Detect which cell encompasses the target text, then output its (x, y) center coordinate. 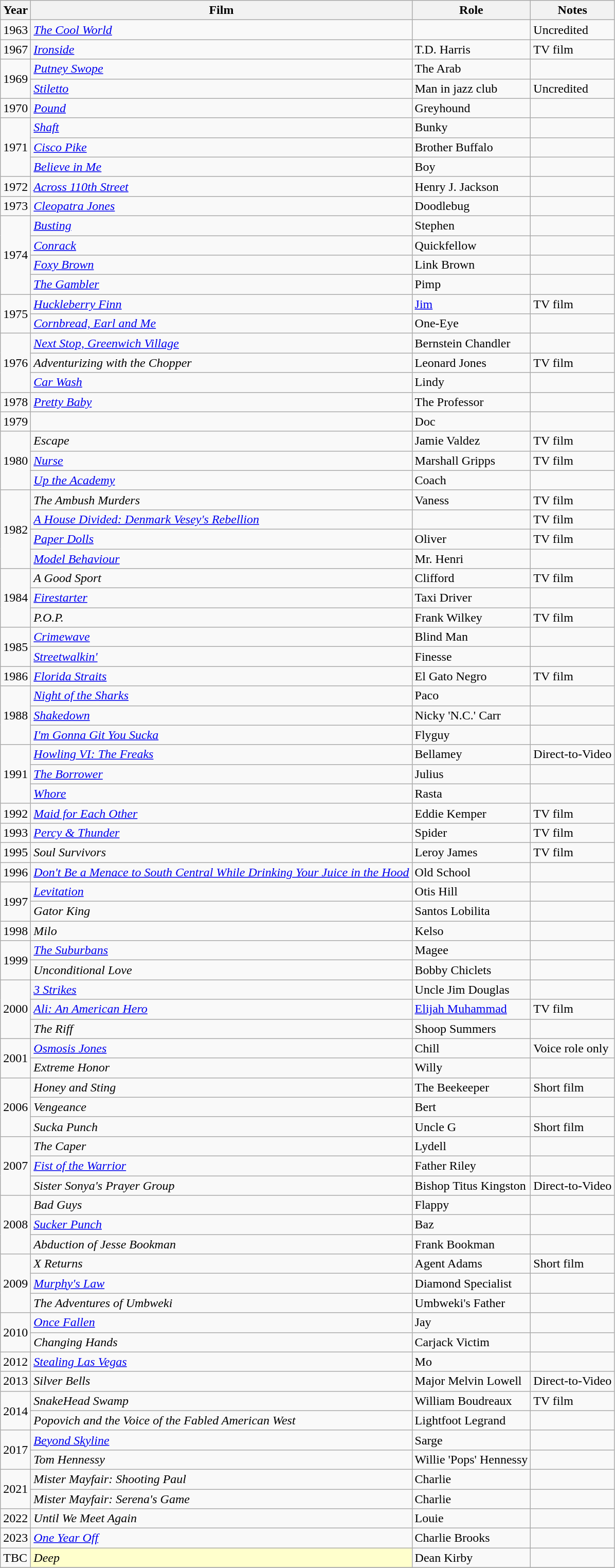
Jim (471, 304)
2010 (15, 1332)
Notes (573, 10)
Old School (471, 872)
1967 (15, 49)
Major Melvin Lowell (471, 1381)
Cornbread, Earl and Me (221, 324)
Pretty Baby (221, 402)
Sucka Punch (221, 1126)
Doodlebug (471, 206)
Stiletto (221, 89)
2017 (15, 1450)
Bobby Chiclets (471, 970)
Voice role only (573, 1048)
Shoop Summers (471, 1029)
1986 (15, 676)
Kelso (471, 931)
3 Strikes (221, 990)
Umbweki's Father (471, 1303)
Lightfoot Legrand (471, 1420)
1999 (15, 960)
Vengeance (221, 1107)
Henry J. Jackson (471, 186)
P.O.P. (221, 618)
Bert (471, 1107)
1995 (15, 852)
Bellamey (471, 754)
Uncle G (471, 1126)
The Ambush Murders (221, 500)
2021 (15, 1489)
Conrack (221, 245)
Crimewave (221, 637)
2014 (15, 1411)
Agent Adams (471, 1264)
Mo (471, 1362)
Otis Hill (471, 892)
1974 (15, 255)
Charlie Brooks (471, 1538)
Carjack Victim (471, 1342)
1982 (15, 529)
Nurse (221, 461)
Sucker Punch (221, 1225)
Night of the Sharks (221, 696)
Popovich and the Voice of the Fabled American West (221, 1420)
Gator King (221, 911)
Streetwalkin' (221, 657)
Willie 'Pops' Hennessy (471, 1459)
One-Eye (471, 324)
The Cool World (221, 30)
Shakedown (221, 715)
Changing Hands (221, 1342)
1963 (15, 30)
1979 (15, 421)
Stealing Las Vegas (221, 1362)
Murphy's Law (221, 1283)
The Professor (471, 402)
Baz (471, 1225)
Busting (221, 225)
Model Behaviour (221, 558)
Levitation (221, 892)
1988 (15, 715)
Oliver (471, 539)
TBC (15, 1558)
Chill (471, 1048)
Mr. Henri (471, 558)
Role (471, 10)
Huckleberry Finn (221, 304)
William Boudreaux (471, 1401)
Leonard Jones (471, 363)
The Gambler (221, 285)
Lydell (471, 1146)
Sarge (471, 1440)
T.D. Harris (471, 49)
Shaft (221, 128)
The Beekeeper (471, 1087)
The Caper (221, 1146)
Coach (471, 480)
Ironside (221, 49)
Once Fallen (221, 1323)
1978 (15, 402)
1975 (15, 314)
Jamie Valdez (471, 441)
Deep (221, 1558)
Howling VI: The Freaks (221, 754)
X Returns (221, 1264)
1980 (15, 461)
Nicky 'N.C.' Carr (471, 715)
2013 (15, 1381)
Mister Mayfair: Serena's Game (221, 1499)
Diamond Specialist (471, 1283)
2007 (15, 1166)
Abduction of Jesse Bookman (221, 1244)
Eddie Kemper (471, 813)
Bishop Titus Kingston (471, 1185)
Spider (471, 833)
A House Divided: Denmark Vesey's Rebellion (221, 519)
Flyguy (471, 735)
Milo (221, 931)
Rasta (471, 794)
The Arab (471, 69)
Up the Academy (221, 480)
1998 (15, 931)
SnakeHead Swamp (221, 1401)
2009 (15, 1283)
The Borrower (221, 774)
Don't Be a Menace to South Central While Drinking Your Juice in the Hood (221, 872)
Bernstein Chandler (471, 343)
Santos Lobilita (471, 911)
Maid for Each Other (221, 813)
Believe in Me (221, 167)
The Adventures of Umbweki (221, 1303)
2012 (15, 1362)
Until We Meet Again (221, 1519)
Silver Bells (221, 1381)
Finesse (471, 657)
Escape (221, 441)
1976 (15, 363)
Doc (471, 421)
Taxi Driver (471, 598)
Man in jazz club (471, 89)
Year (15, 10)
Putney Swope (221, 69)
Paper Dolls (221, 539)
Ali: An American Hero (221, 1009)
I'm Gonna Git You Sucka (221, 735)
1996 (15, 872)
Honey and Sting (221, 1087)
Stephen (471, 225)
Lindy (471, 382)
Whore (221, 794)
One Year Off (221, 1538)
Cisco Pike (221, 147)
1969 (15, 79)
1992 (15, 813)
Bad Guys (221, 1205)
1971 (15, 147)
Frank Bookman (471, 1244)
Jay (471, 1323)
Car Wash (221, 382)
Across 110th Street (221, 186)
Sister Sonya's Prayer Group (221, 1185)
2006 (15, 1107)
Soul Survivors (221, 852)
El Gato Negro (471, 676)
Foxy Brown (221, 265)
Unconditional Love (221, 970)
1985 (15, 647)
Pimp (471, 285)
Extreme Honor (221, 1068)
1984 (15, 598)
Uncle Jim Douglas (471, 990)
Tom Hennessy (221, 1459)
Clifford (471, 578)
Frank Wilkey (471, 618)
2001 (15, 1058)
2000 (15, 1009)
2023 (15, 1538)
Quickfellow (471, 245)
Magee (471, 950)
Bunky (471, 128)
Leroy James (471, 852)
Firestarter (221, 598)
Osmosis Jones (221, 1048)
Elijah Muhammad (471, 1009)
Willy (471, 1068)
Beyond Skyline (221, 1440)
Fist of the Warrior (221, 1166)
Vaness (471, 500)
1972 (15, 186)
Brother Buffalo (471, 147)
Father Riley (471, 1166)
Dean Kirby (471, 1558)
Percy & Thunder (221, 833)
Julius (471, 774)
The Riff (221, 1029)
The Suburbans (221, 950)
Greyhound (471, 108)
1970 (15, 108)
2022 (15, 1519)
1997 (15, 902)
Cleopatra Jones (221, 206)
Link Brown (471, 265)
2008 (15, 1225)
Flappy (471, 1205)
1991 (15, 774)
Boy (471, 167)
Film (221, 10)
Mister Mayfair: Shooting Paul (221, 1479)
Florida Straits (221, 676)
Paco (471, 696)
1973 (15, 206)
1993 (15, 833)
A Good Sport (221, 578)
Blind Man (471, 637)
Louie (471, 1519)
Pound (221, 108)
Next Stop, Greenwich Village (221, 343)
Marshall Gripps (471, 461)
Adventurizing with the Chopper (221, 363)
